Scan for the cell matching the given text and deliver its [x, y] coordinate at center. 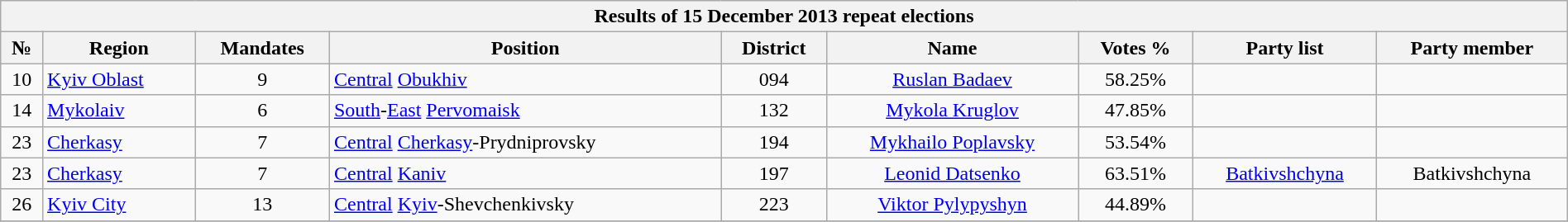
223 [774, 205]
№ [22, 48]
Kyiv City [119, 205]
26 [22, 205]
Mykhailo Poplavsky [953, 142]
63.51% [1136, 173]
Party member [1472, 48]
Mykola Kruglov [953, 111]
53.54% [1136, 142]
Mykolaiv [119, 111]
Region [119, 48]
Leonid Datsenko [953, 173]
132 [774, 111]
9 [262, 79]
Mandates [262, 48]
10 [22, 79]
South-East Pervomaisk [524, 111]
Party list [1284, 48]
Central Cherkasy-Prydniprovsky [524, 142]
District [774, 48]
194 [774, 142]
Kyiv Oblast [119, 79]
Ruslan Badaev [953, 79]
47.85% [1136, 111]
Name [953, 48]
Viktor Pylypyshyn [953, 205]
6 [262, 111]
197 [774, 173]
58.25% [1136, 79]
13 [262, 205]
094 [774, 79]
44.89% [1136, 205]
Central Kyiv-Shevchenkivsky [524, 205]
Central Kaniv [524, 173]
14 [22, 111]
Votes % [1136, 48]
Results of 15 December 2013 repeat elections [784, 17]
Central Obukhiv [524, 79]
Position [524, 48]
